Return (X, Y) of the center of cell containing provided text 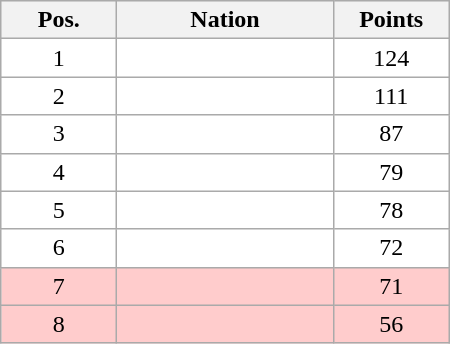
72 (391, 248)
56 (391, 324)
111 (391, 96)
5 (59, 210)
Nation (225, 20)
8 (59, 324)
1 (59, 58)
78 (391, 210)
79 (391, 172)
4 (59, 172)
3 (59, 134)
7 (59, 286)
Pos. (59, 20)
6 (59, 248)
71 (391, 286)
2 (59, 96)
87 (391, 134)
Points (391, 20)
124 (391, 58)
